Detect which cell encompasses the target text, then output its (x, y) center coordinate. 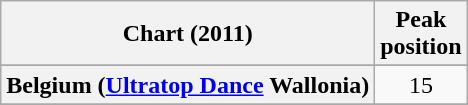
15 (421, 85)
Peakposition (421, 34)
Chart (2011) (188, 34)
Belgium (Ultratop Dance Wallonia) (188, 85)
